Return (X, Y) of the center of cell containing provided text 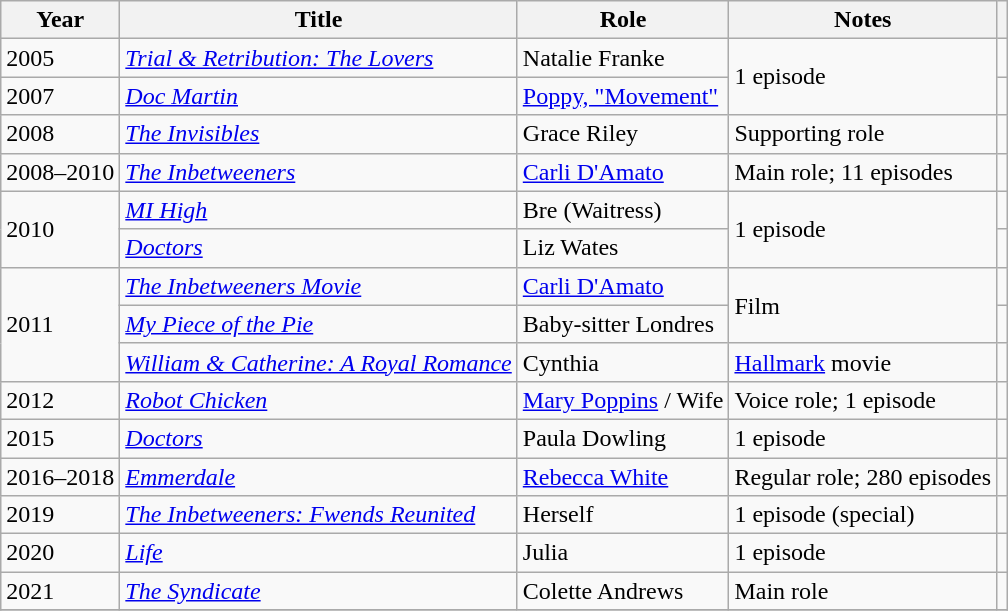
Trial & Retribution: The Lovers (318, 58)
2008 (60, 134)
Liz Wates (623, 248)
The Inbetweeners: Fwends Reunited (318, 515)
Doc Martin (318, 96)
2005 (60, 58)
Cynthia (623, 362)
2007 (60, 96)
My Piece of the Pie (318, 324)
Voice role; 1 episode (863, 400)
2010 (60, 229)
Poppy, "Movement" (623, 96)
Herself (623, 515)
Role (623, 20)
Film (863, 305)
Notes (863, 20)
The Syndicate (318, 591)
Baby-sitter Londres (623, 324)
Supporting role (863, 134)
Hallmark movie (863, 362)
Regular role; 280 episodes (863, 477)
Life (318, 553)
2012 (60, 400)
Grace Riley (623, 134)
2020 (60, 553)
1 episode (special) (863, 515)
Colette Andrews (623, 591)
2021 (60, 591)
William & Catherine: A Royal Romance (318, 362)
Mary Poppins / Wife (623, 400)
Emmerdale (318, 477)
Natalie Franke (623, 58)
Year (60, 20)
Bre (Waitress) (623, 210)
The Invisibles (318, 134)
MI High (318, 210)
The Inbetweeners Movie (318, 286)
Main role (863, 591)
Rebecca White (623, 477)
Main role; 11 episodes (863, 172)
2016–2018 (60, 477)
Paula Dowling (623, 438)
Title (318, 20)
2011 (60, 324)
Robot Chicken (318, 400)
2015 (60, 438)
2019 (60, 515)
2008–2010 (60, 172)
Julia (623, 553)
The Inbetweeners (318, 172)
